Output the [X, Y] coordinate of the center of the cell containing the given text.  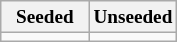
Unseeded [133, 17]
Seeded [45, 17]
